Pinpoint the cell where the given text exists, returning its (X, Y) midpoint coordinate. 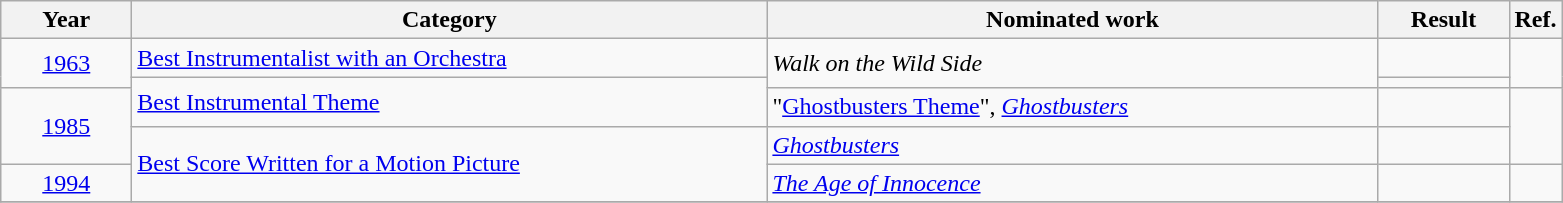
Ghostbusters (1072, 145)
Best Score Written for a Motion Picture (450, 164)
1985 (66, 126)
Nominated work (1072, 20)
"Ghostbusters Theme", Ghostbusters (1072, 107)
Walk on the Wild Side (1072, 64)
Year (66, 20)
Best Instrumentalist with an Orchestra (450, 58)
Ref. (1536, 20)
Category (450, 20)
Best Instrumental Theme (450, 102)
1963 (66, 64)
Result (1444, 20)
1994 (66, 183)
The Age of Innocence (1072, 183)
